Scan for the cell matching the given text and deliver its (X, Y) coordinate at center. 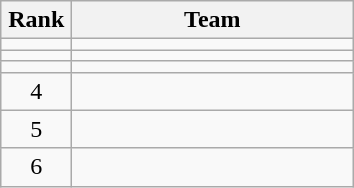
6 (36, 167)
Team (212, 20)
5 (36, 129)
Rank (36, 20)
4 (36, 91)
